For the text-containing cell, return its midpoint in (X, Y) coordinate format. 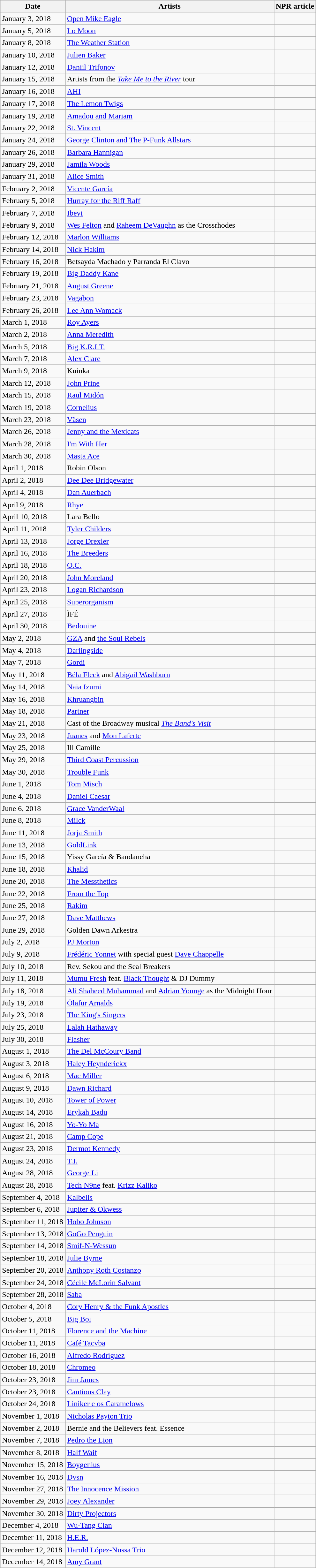
June 1, 2018 (33, 784)
Liniker e os Caramelows (169, 1404)
AHI (169, 91)
ÌFÉ (169, 614)
May 16, 2018 (33, 699)
Smif-N-Wessun (169, 1246)
Partner (169, 711)
April 25, 2018 (33, 602)
Trouble Funk (169, 772)
Lo Moon (169, 31)
Tom Misch (169, 784)
Ali Shaheed Muhammad and Adrian Younge as the Midnight Hour (169, 991)
August Greene (169, 286)
November 8, 2018 (33, 1452)
March 9, 2018 (33, 371)
March 2, 2018 (33, 334)
Mac Miller (169, 1076)
Kalbells (169, 1197)
Julie Byrne (169, 1258)
The Innocence Mission (169, 1489)
Golden Dawn Arkestra (169, 930)
Wes Felton and Raheem DeVaughn as the Crossrhodes (169, 225)
January 29, 2018 (33, 164)
Open Mike Eagle (169, 19)
November 16, 2018 (33, 1477)
April 16, 2018 (33, 553)
Béla Fleck and Abigail Washburn (169, 675)
July 19, 2018 (33, 1003)
Date (33, 6)
June 20, 2018 (33, 881)
O.C. (169, 565)
March 26, 2018 (33, 432)
NPR article (295, 6)
July 9, 2018 (33, 954)
March 19, 2018 (33, 407)
March 12, 2018 (33, 383)
Tech N9ne feat. Krizz Kaliko (169, 1185)
August 14, 2018 (33, 1112)
June 11, 2018 (33, 833)
Dawn Richard (169, 1088)
GoldLink (169, 845)
Julien Baker (169, 55)
Lee Ann Womack (169, 310)
January 22, 2018 (33, 128)
August 9, 2018 (33, 1088)
Wu-Tang Clan (169, 1526)
Anna Meredith (169, 334)
Joey Alexander (169, 1501)
June 4, 2018 (33, 796)
Jamila Woods (169, 164)
The Del McCoury Band (169, 1051)
Bernie and the Believers feat. Essence (169, 1428)
Florence and the Machine (169, 1331)
July 25, 2018 (33, 1027)
April 1, 2018 (33, 468)
November 30, 2018 (33, 1513)
Khruangbin (169, 699)
Cécile McLorin Salvant (169, 1282)
George Clinton and The P-Funk Allstars (169, 140)
January 17, 2018 (33, 103)
June 18, 2018 (33, 869)
January 26, 2018 (33, 152)
Jorge Drexler (169, 541)
Lara Bello (169, 517)
April 20, 2018 (33, 578)
Saba (169, 1294)
Rev. Sekou and the Seal Breakers (169, 966)
Big K.R.I.T. (169, 346)
April 27, 2018 (33, 614)
Raul Midón (169, 395)
Yo-Yo Ma (169, 1124)
H.E.R. (169, 1538)
July 2, 2018 (33, 942)
The Breeders (169, 553)
November 29, 2018 (33, 1501)
Artists from the Take Me to the River tour (169, 79)
Darlingside (169, 650)
The Lemon Twigs (169, 103)
April 30, 2018 (33, 626)
September 4, 2018 (33, 1197)
October 4, 2018 (33, 1307)
October 5, 2018 (33, 1319)
February 26, 2018 (33, 310)
Anthony Roth Costanzo (169, 1270)
December 11, 2018 (33, 1538)
Kuinka (169, 371)
Big Daddy Kane (169, 274)
Ibeyi (169, 213)
March 7, 2018 (33, 359)
John Prine (169, 383)
Daniel Caesar (169, 796)
Daniil Trifonov (169, 67)
September 20, 2018 (33, 1270)
July 18, 2018 (33, 991)
July 10, 2018 (33, 966)
March 28, 2018 (33, 444)
February 16, 2018 (33, 261)
Vicente García (169, 189)
Tyler Childers (169, 529)
April 11, 2018 (33, 529)
February 12, 2018 (33, 237)
December 4, 2018 (33, 1526)
Cory Henry & the Funk Apostles (169, 1307)
November 15, 2018 (33, 1465)
June 15, 2018 (33, 857)
February 2, 2018 (33, 189)
Amy Grant (169, 1562)
Rhye (169, 504)
Logan Richardson (169, 590)
April 10, 2018 (33, 517)
February 23, 2018 (33, 298)
Nick Hakim (169, 249)
April 2, 2018 (33, 480)
September 24, 2018 (33, 1282)
Superorganism (169, 602)
Cautious Clay (169, 1392)
April 9, 2018 (33, 504)
April 23, 2018 (33, 590)
Ólafur Arnalds (169, 1003)
Alex Clare (169, 359)
Juanes and Mon Laferte (169, 735)
Frédéric Yonnet with special guest Dave Chappelle (169, 954)
Roy Ayers (169, 322)
I'm With Her (169, 444)
Naia Izumi (169, 687)
January 8, 2018 (33, 43)
Alfredo Rodríguez (169, 1355)
Nicholas Payton Trio (169, 1416)
Haley Heynderickx (169, 1064)
July 30, 2018 (33, 1039)
Gordi (169, 663)
November 2, 2018 (33, 1428)
The Weather Station (169, 43)
August 23, 2018 (33, 1149)
Camp Cope (169, 1137)
May 14, 2018 (33, 687)
January 16, 2018 (33, 91)
January 3, 2018 (33, 19)
January 24, 2018 (33, 140)
Amadou and Mariam (169, 116)
The King's Singers (169, 1015)
Erykah Badu (169, 1112)
April 4, 2018 (33, 492)
June 13, 2018 (33, 845)
May 30, 2018 (33, 772)
Lalah Hathaway (169, 1027)
August 1, 2018 (33, 1051)
June 8, 2018 (33, 821)
Jupiter & Okwess (169, 1209)
September 14, 2018 (33, 1246)
Khalid (169, 869)
Alice Smith (169, 177)
Hobo Johnson (169, 1222)
September 28, 2018 (33, 1294)
John Moreland (169, 578)
Barbara Hannigan (169, 152)
July 23, 2018 (33, 1015)
January 10, 2018 (33, 55)
August 24, 2018 (33, 1161)
Big Boi (169, 1319)
January 15, 2018 (33, 79)
November 7, 2018 (33, 1440)
May 11, 2018 (33, 675)
February 14, 2018 (33, 249)
March 15, 2018 (33, 395)
June 29, 2018 (33, 930)
Masta Ace (169, 456)
Robin Olson (169, 468)
April 18, 2018 (33, 565)
Artists (169, 6)
June 27, 2018 (33, 918)
February 9, 2018 (33, 225)
October 16, 2018 (33, 1355)
Ill Camille (169, 748)
Bedouine (169, 626)
August 21, 2018 (33, 1137)
Jenny and the Mexicats (169, 432)
From the Top (169, 893)
Cornelius (169, 407)
December 12, 2018 (33, 1550)
December 14, 2018 (33, 1562)
July 11, 2018 (33, 979)
October 18, 2018 (33, 1367)
Cast of the Broadway musical The Band's Visit (169, 723)
Hurray for the Riff Raff (169, 201)
January 12, 2018 (33, 67)
January 31, 2018 (33, 177)
Jim James (169, 1380)
Dan Auerbach (169, 492)
Pedro the Lion (169, 1440)
Mumu Fresh feat. Black Thought & DJ Dummy (169, 979)
May 23, 2018 (33, 735)
Boygenius (169, 1465)
March 5, 2018 (33, 346)
May 21, 2018 (33, 723)
February 19, 2018 (33, 274)
September 11, 2018 (33, 1222)
PJ Morton (169, 942)
St. Vincent (169, 128)
Jorja Smith (169, 833)
November 27, 2018 (33, 1489)
February 21, 2018 (33, 286)
Chromeo (169, 1367)
George Li (169, 1173)
T.I. (169, 1161)
GZA and the Soul Rebels (169, 638)
January 5, 2018 (33, 31)
September 6, 2018 (33, 1209)
Marlon Williams (169, 237)
Rakim (169, 905)
November 1, 2018 (33, 1416)
Half Waif (169, 1452)
May 7, 2018 (33, 663)
May 25, 2018 (33, 748)
Betsayda Machado y Parranda El Clavo (169, 261)
April 13, 2018 (33, 541)
September 18, 2018 (33, 1258)
Dave Matthews (169, 918)
August 10, 2018 (33, 1100)
March 23, 2018 (33, 420)
Café Tacvba (169, 1343)
May 18, 2018 (33, 711)
Vagabon (169, 298)
Väsen (169, 420)
June 6, 2018 (33, 808)
Dermot Kennedy (169, 1149)
Yissy García & Bandancha (169, 857)
August 16, 2018 (33, 1124)
March 30, 2018 (33, 456)
January 19, 2018 (33, 116)
May 29, 2018 (33, 760)
February 7, 2018 (33, 213)
September 13, 2018 (33, 1234)
Third Coast Percussion (169, 760)
The Messthetics (169, 881)
June 22, 2018 (33, 893)
May 2, 2018 (33, 638)
Harold López-Nussa Trio (169, 1550)
Tower of Power (169, 1100)
Dirty Projectors (169, 1513)
Milck (169, 821)
May 4, 2018 (33, 650)
August 3, 2018 (33, 1064)
GoGo Penguin (169, 1234)
Dee Dee Bridgewater (169, 480)
Flasher (169, 1039)
October 24, 2018 (33, 1404)
June 25, 2018 (33, 905)
February 5, 2018 (33, 201)
Dvsn (169, 1477)
August 6, 2018 (33, 1076)
March 1, 2018 (33, 322)
Grace VanderWaal (169, 808)
